Provide the [X, Y] coordinate of the cell's center where the given text is located.  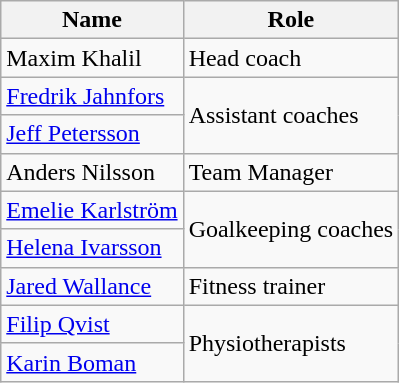
Helena Ivarsson [92, 248]
Maxim Khalil [92, 58]
Name [92, 20]
Head coach [291, 58]
Fredrik Jahnfors [92, 96]
Physiotherapists [291, 343]
Fitness trainer [291, 286]
Goalkeeping coaches [291, 229]
Role [291, 20]
Jared Wallance [92, 286]
Emelie Karlström [92, 210]
Anders Nilsson [92, 172]
Karin Boman [92, 362]
Filip Qvist [92, 324]
Team Manager [291, 172]
Jeff Petersson [92, 134]
Assistant coaches [291, 115]
